Scan for the cell matching the given text and deliver its (x, y) coordinate at center. 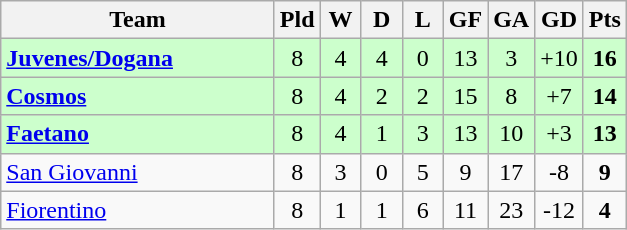
15 (465, 96)
+7 (560, 96)
GD (560, 20)
+3 (560, 134)
Team (138, 20)
-8 (560, 172)
23 (512, 210)
5 (422, 172)
-12 (560, 210)
W (340, 20)
San Giovanni (138, 172)
Cosmos (138, 96)
10 (512, 134)
16 (604, 58)
Pld (297, 20)
GA (512, 20)
Pts (604, 20)
17 (512, 172)
Juvenes/Dogana (138, 58)
Fiorentino (138, 210)
L (422, 20)
+10 (560, 58)
6 (422, 210)
D (382, 20)
11 (465, 210)
GF (465, 20)
14 (604, 96)
Faetano (138, 134)
